Search for the cell housing the specified text and yield its (X, Y) center coordinate. 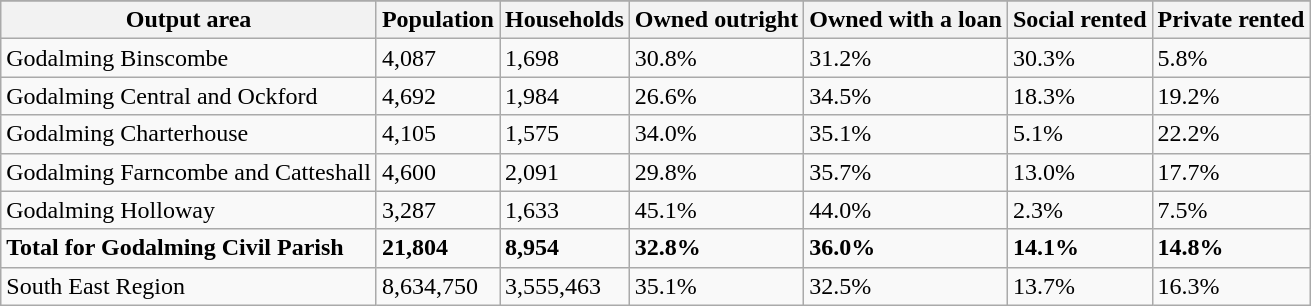
26.6% (716, 96)
Owned with a loan (906, 20)
Population (438, 20)
1,698 (565, 58)
Households (565, 20)
Private rented (1231, 20)
4,105 (438, 134)
2.3% (1080, 210)
1,575 (565, 134)
44.0% (906, 210)
5.8% (1231, 58)
14.8% (1231, 248)
4,600 (438, 172)
32.5% (906, 286)
19.2% (1231, 96)
29.8% (716, 172)
Output area (189, 20)
30.8% (716, 58)
Godalming Binscombe (189, 58)
3,555,463 (565, 286)
Godalming Central and Ockford (189, 96)
4,692 (438, 96)
Social rented (1080, 20)
Total for Godalming Civil Parish (189, 248)
32.8% (716, 248)
30.3% (1080, 58)
3,287 (438, 210)
1,633 (565, 210)
31.2% (906, 58)
45.1% (716, 210)
18.3% (1080, 96)
8,634,750 (438, 286)
13.7% (1080, 286)
21,804 (438, 248)
South East Region (189, 286)
Godalming Holloway (189, 210)
7.5% (1231, 210)
22.2% (1231, 134)
1,984 (565, 96)
2,091 (565, 172)
14.1% (1080, 248)
13.0% (1080, 172)
4,087 (438, 58)
Godalming Farncombe and Catteshall (189, 172)
34.0% (716, 134)
5.1% (1080, 134)
36.0% (906, 248)
8,954 (565, 248)
Godalming Charterhouse (189, 134)
34.5% (906, 96)
17.7% (1231, 172)
35.7% (906, 172)
Owned outright (716, 20)
16.3% (1231, 286)
